Identify which cell holds the provided text, then report its (X, Y) central coordinate. 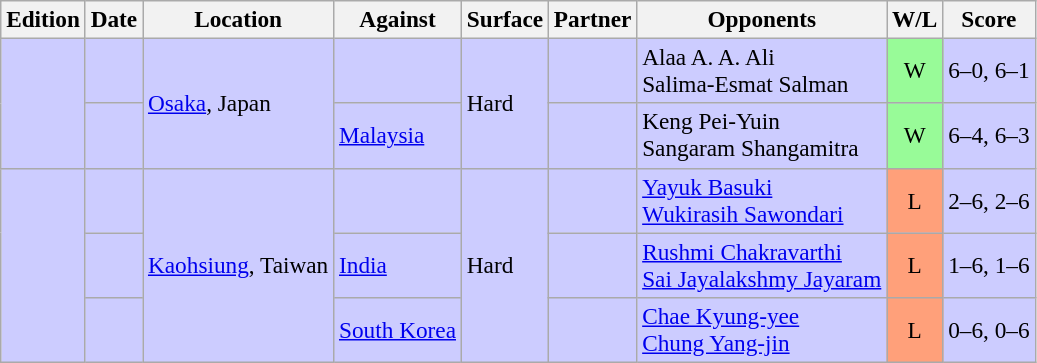
Kaohsiung, Taiwan (238, 265)
Opponents (762, 19)
Against (398, 19)
Malaysia (398, 136)
Surface (504, 19)
W/L (915, 19)
1–6, 1–6 (989, 264)
6–4, 6–3 (989, 136)
2–6, 2–6 (989, 200)
Edition (44, 19)
Chae Kyung-yee Chung Yang-jin (762, 330)
Rushmi Chakravarthi Sai Jayalakshmy Jayaram (762, 264)
6–0, 6–1 (989, 70)
Score (989, 19)
Partner (592, 19)
Yayuk Basuki Wukirasih Sawondari (762, 200)
Location (238, 19)
India (398, 264)
Osaka, Japan (238, 103)
0–6, 0–6 (989, 330)
Alaa A. A. Ali Salima-Esmat Salman (762, 70)
Keng Pei-Yuin Sangaram Shangamitra (762, 136)
Date (114, 19)
South Korea (398, 330)
